Locate the cell with the specified text and output its [X, Y] center coordinate. 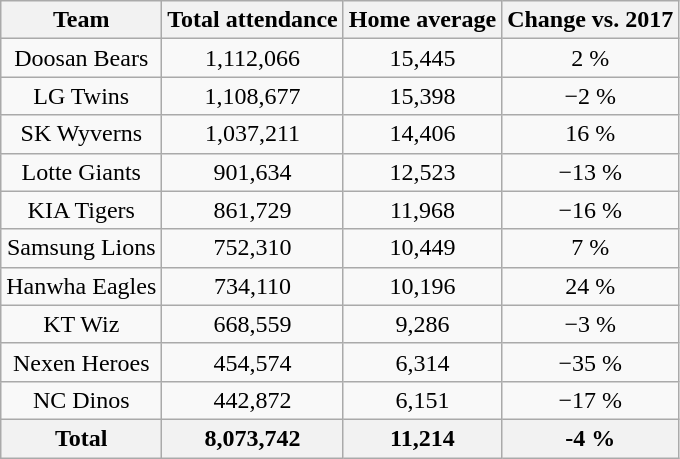
454,574 [253, 362]
KIA Tigers [82, 210]
SK Wyverns [82, 134]
7 % [590, 248]
901,634 [253, 172]
6,314 [422, 362]
1,037,211 [253, 134]
8,073,742 [253, 438]
10,196 [422, 286]
24 % [590, 286]
NC Dinos [82, 400]
1,112,066 [253, 58]
−16 % [590, 210]
10,449 [422, 248]
−35 % [590, 362]
12,523 [422, 172]
Lotte Giants [82, 172]
Total attendance [253, 20]
11,968 [422, 210]
Home average [422, 20]
6,151 [422, 400]
1,108,677 [253, 96]
668,559 [253, 324]
9,286 [422, 324]
16 % [590, 134]
Doosan Bears [82, 58]
15,445 [422, 58]
−17 % [590, 400]
14,406 [422, 134]
Hanwha Eagles [82, 286]
-4 % [590, 438]
442,872 [253, 400]
LG Twins [82, 96]
11,214 [422, 438]
734,110 [253, 286]
−3 % [590, 324]
Change vs. 2017 [590, 20]
861,729 [253, 210]
Samsung Lions [82, 248]
Nexen Heroes [82, 362]
−13 % [590, 172]
−2 % [590, 96]
Total [82, 438]
752,310 [253, 248]
2 % [590, 58]
Team [82, 20]
KT Wiz [82, 324]
15,398 [422, 96]
